Find where the given text appears and provide that cell's center as (X, Y) coordinate. 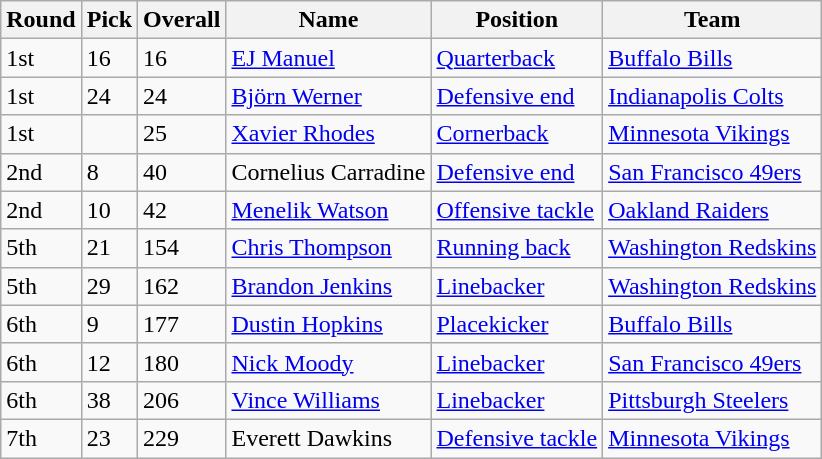
10 (109, 210)
Everett Dawkins (328, 438)
Vince Williams (328, 400)
Overall (182, 20)
12 (109, 362)
38 (109, 400)
29 (109, 286)
Nick Moody (328, 362)
Running back (517, 248)
Placekicker (517, 324)
42 (182, 210)
9 (109, 324)
Chris Thompson (328, 248)
206 (182, 400)
180 (182, 362)
Pick (109, 20)
Xavier Rhodes (328, 134)
177 (182, 324)
21 (109, 248)
Quarterback (517, 58)
Brandon Jenkins (328, 286)
Pittsburgh Steelers (712, 400)
Oakland Raiders (712, 210)
8 (109, 172)
Name (328, 20)
Indianapolis Colts (712, 96)
Defensive tackle (517, 438)
25 (182, 134)
Cornerback (517, 134)
Menelik Watson (328, 210)
40 (182, 172)
Offensive tackle (517, 210)
162 (182, 286)
Team (712, 20)
229 (182, 438)
Position (517, 20)
7th (41, 438)
EJ Manuel (328, 58)
Björn Werner (328, 96)
Round (41, 20)
154 (182, 248)
Dustin Hopkins (328, 324)
Cornelius Carradine (328, 172)
23 (109, 438)
